Detect which cell encompasses the target text, then output its [X, Y] center coordinate. 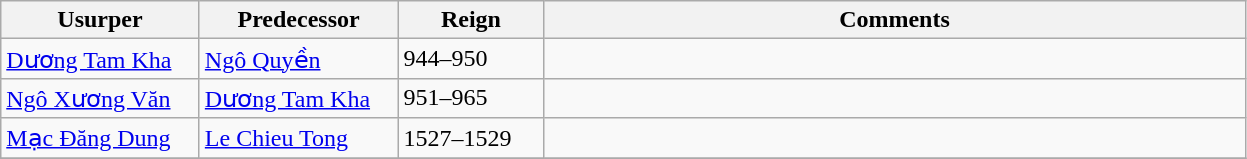
Ngô Xương Văn [100, 98]
951–965 [471, 98]
944–950 [471, 59]
Predecessor [298, 20]
Comments [894, 20]
Reign [471, 20]
Usurper [100, 20]
1527–1529 [471, 138]
Mạc Đăng Dung [100, 138]
Le Chieu Tong [298, 138]
Ngô Quyền [298, 59]
